Detect which cell encompasses the target text, then output its [X, Y] center coordinate. 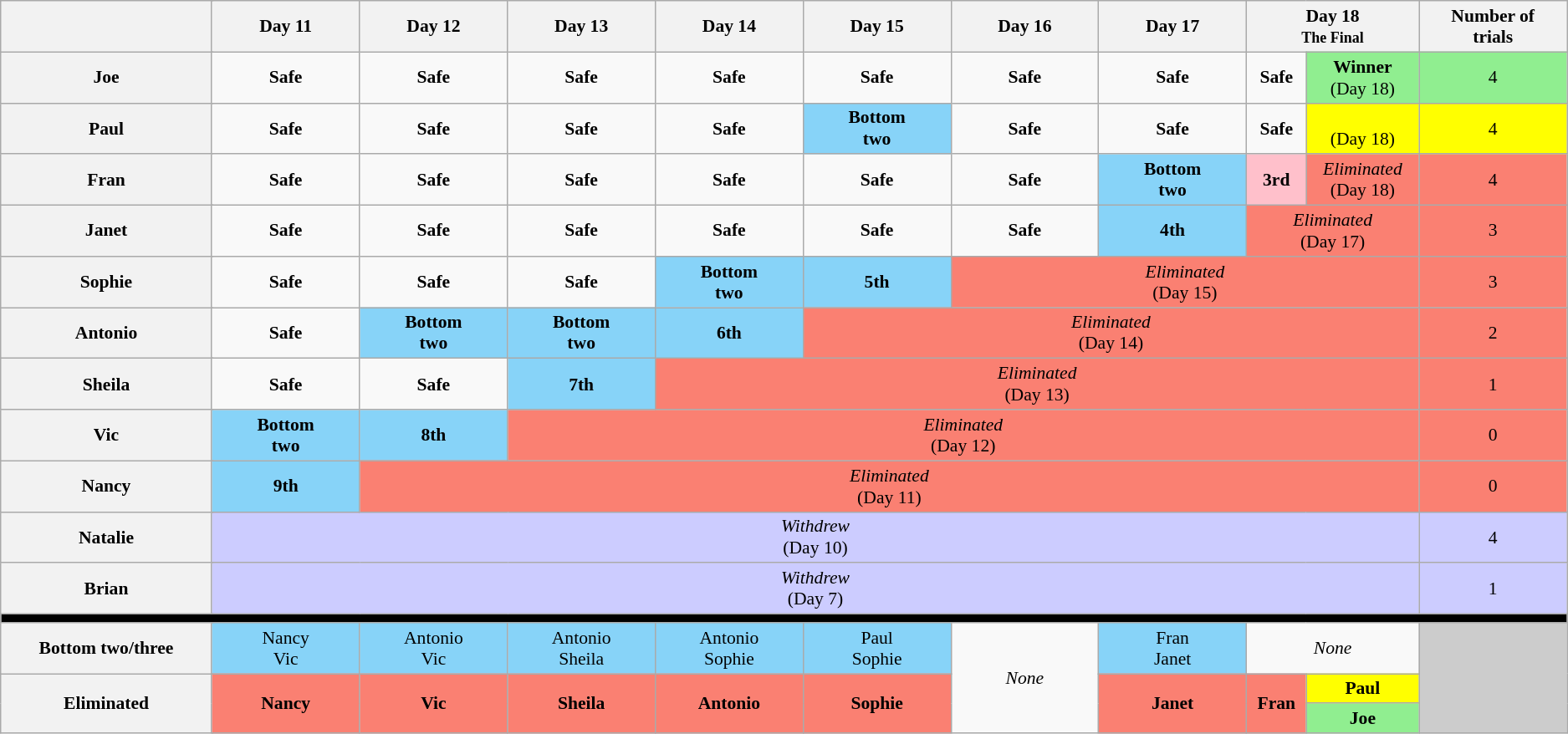
Day 16 [1025, 27]
7th [582, 385]
AntonioVic [433, 649]
Day 17 [1172, 27]
Brian [107, 589]
FranJanet [1172, 649]
Eliminated (Day 17) [1332, 231]
Eliminated(Day 13) [1037, 385]
Winner (Day 18) [1363, 77]
AntonioSheila [582, 649]
5th [876, 283]
Eliminated(Day 14) [1111, 333]
Withdrew(Day 10) [815, 537]
Eliminated(Day 12) [963, 435]
Day 18The Final [1332, 27]
9th [286, 487]
Day 15 [876, 27]
Day 14 [729, 27]
2 [1494, 333]
NancyVic [286, 649]
8th [433, 435]
Withdrew(Day 7) [815, 589]
Natalie [107, 537]
Eliminated [107, 704]
Day 13 [582, 27]
PaulSophie [876, 649]
AntonioSophie [729, 649]
(Day 18) [1363, 129]
Eliminated(Day 11) [890, 487]
Day 11 [286, 27]
Day 12 [433, 27]
Bottom two/three [107, 649]
6th [729, 333]
3rd [1276, 181]
4th [1172, 231]
Number oftrials [1494, 27]
Eliminated (Day 18) [1363, 181]
Eliminated (Day 15) [1185, 283]
